Scan for the cell matching the given text and deliver its (x, y) coordinate at center. 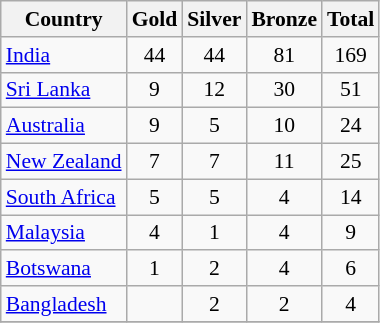
Total (350, 19)
Country (64, 19)
New Zealand (64, 162)
Silver (214, 19)
6 (350, 269)
Botswana (64, 269)
Gold (155, 19)
14 (350, 197)
South Africa (64, 197)
Bangladesh (64, 304)
Australia (64, 126)
51 (350, 90)
10 (284, 126)
Bronze (284, 19)
30 (284, 90)
12 (214, 90)
81 (284, 55)
Malaysia (64, 233)
Sri Lanka (64, 90)
24 (350, 126)
25 (350, 162)
11 (284, 162)
India (64, 55)
169 (350, 55)
